Pinpoint the cell where the given text exists, returning its (X, Y) midpoint coordinate. 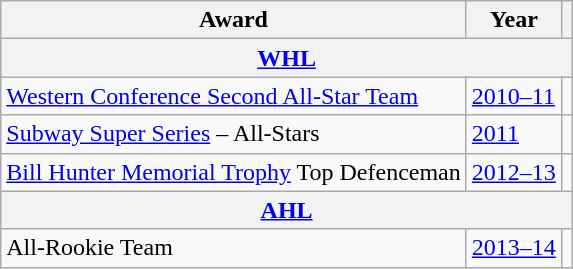
Award (234, 20)
2011 (514, 134)
Western Conference Second All-Star Team (234, 96)
2012–13 (514, 172)
All-Rookie Team (234, 248)
2013–14 (514, 248)
AHL (287, 210)
Subway Super Series – All-Stars (234, 134)
WHL (287, 58)
Year (514, 20)
2010–11 (514, 96)
Bill Hunter Memorial Trophy Top Defenceman (234, 172)
